Detect which cell encompasses the target text, then output its (x, y) center coordinate. 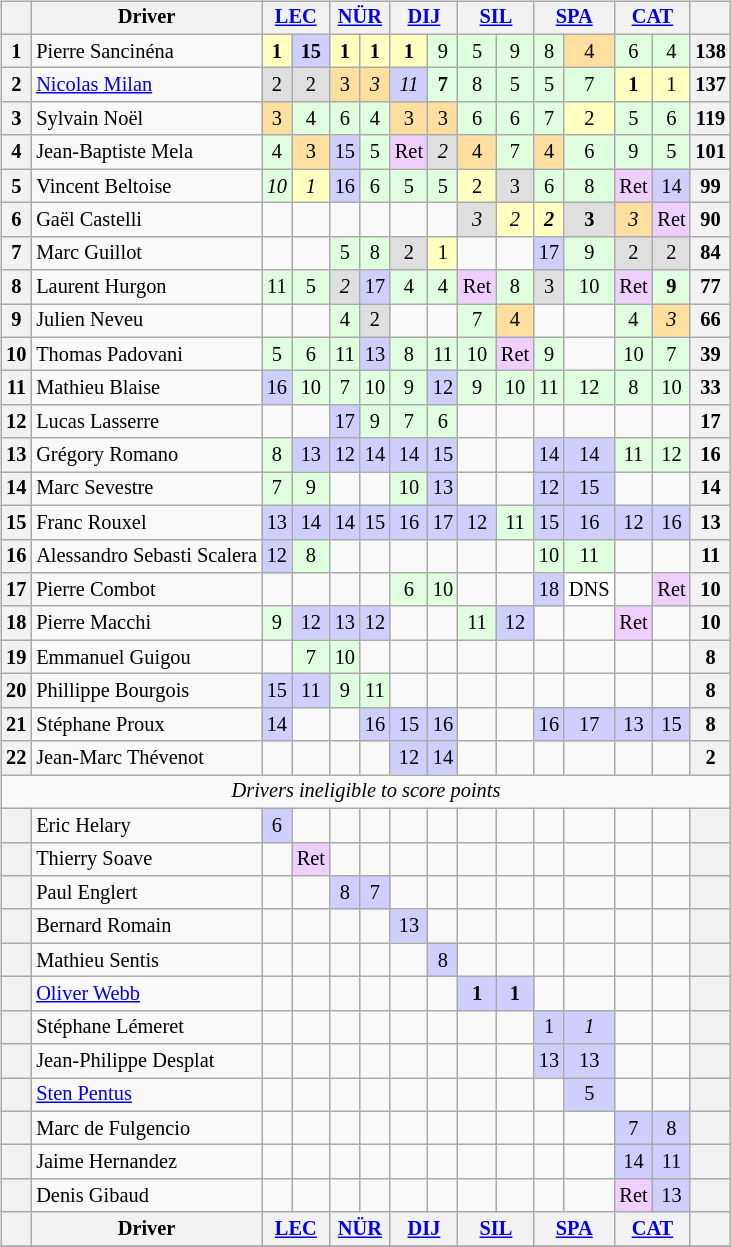
Bernard Romain (146, 926)
19 (16, 657)
Grégory Romano (146, 455)
Lucas Lasserre (146, 422)
Phillippe Bourgois (146, 691)
84 (710, 253)
Alessandro Sebasti Scalera (146, 556)
138 (710, 51)
Oliver Webb (146, 994)
Pierre Combot (146, 590)
Marc de Fulgencio (146, 1128)
Drivers ineligible to score points (366, 792)
33 (710, 388)
Stéphane Proux (146, 724)
21 (16, 724)
Mathieu Sentis (146, 960)
Laurent Hurgon (146, 287)
137 (710, 85)
Thomas Padovani (146, 354)
Paul Englert (146, 893)
90 (710, 220)
39 (710, 354)
Emmanuel Guigou (146, 657)
Jaime Hernandez (146, 1162)
Mathieu Blaise (146, 388)
22 (16, 758)
119 (710, 119)
Gaël Castelli (146, 220)
Pierre Sancinéna (146, 51)
Jean-Baptiste Mela (146, 152)
Thierry Soave (146, 859)
101 (710, 152)
Marc Guillot (146, 253)
99 (710, 186)
DNS (589, 590)
Sten Pentus (146, 1095)
Marc Sevestre (146, 489)
66 (710, 321)
Jean-Marc Thévenot (146, 758)
Stéphane Lémeret (146, 1027)
Eric Helary (146, 825)
Pierre Macchi (146, 623)
Julien Neveu (146, 321)
20 (16, 691)
77 (710, 287)
Jean-Philippe Desplat (146, 1061)
Franc Rouxel (146, 522)
Vincent Beltoise (146, 186)
Sylvain Noël (146, 119)
Denis Gibaud (146, 1196)
Nicolas Milan (146, 85)
